Capture the cell that displays the provided text and extract its (x, y) central coordinate. 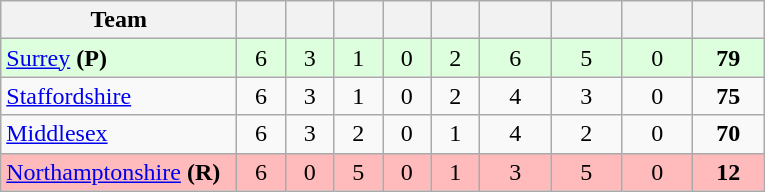
Surrey (P) (119, 58)
Middlesex (119, 134)
70 (728, 134)
Staffordshire (119, 96)
79 (728, 58)
12 (728, 172)
75 (728, 96)
Team (119, 20)
Northamptonshire (R) (119, 172)
